Return [x, y] of the center of cell containing provided text 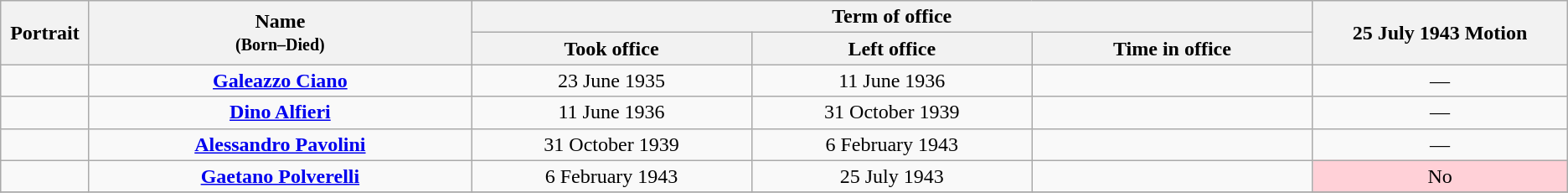
Galeazzo Ciano [280, 81]
Took office [611, 49]
Dino Alfieri [280, 112]
23 June 1935 [611, 81]
Term of office [892, 17]
25 July 1943 Motion [1440, 33]
Gaetano Polverelli [280, 176]
Name(Born–Died) [280, 33]
Time in office [1173, 49]
25 July 1943 [891, 176]
No [1440, 176]
Alessandro Pavolini [280, 144]
Portrait [45, 33]
Left office [891, 49]
